Identify which cell holds the provided text, then report its (X, Y) central coordinate. 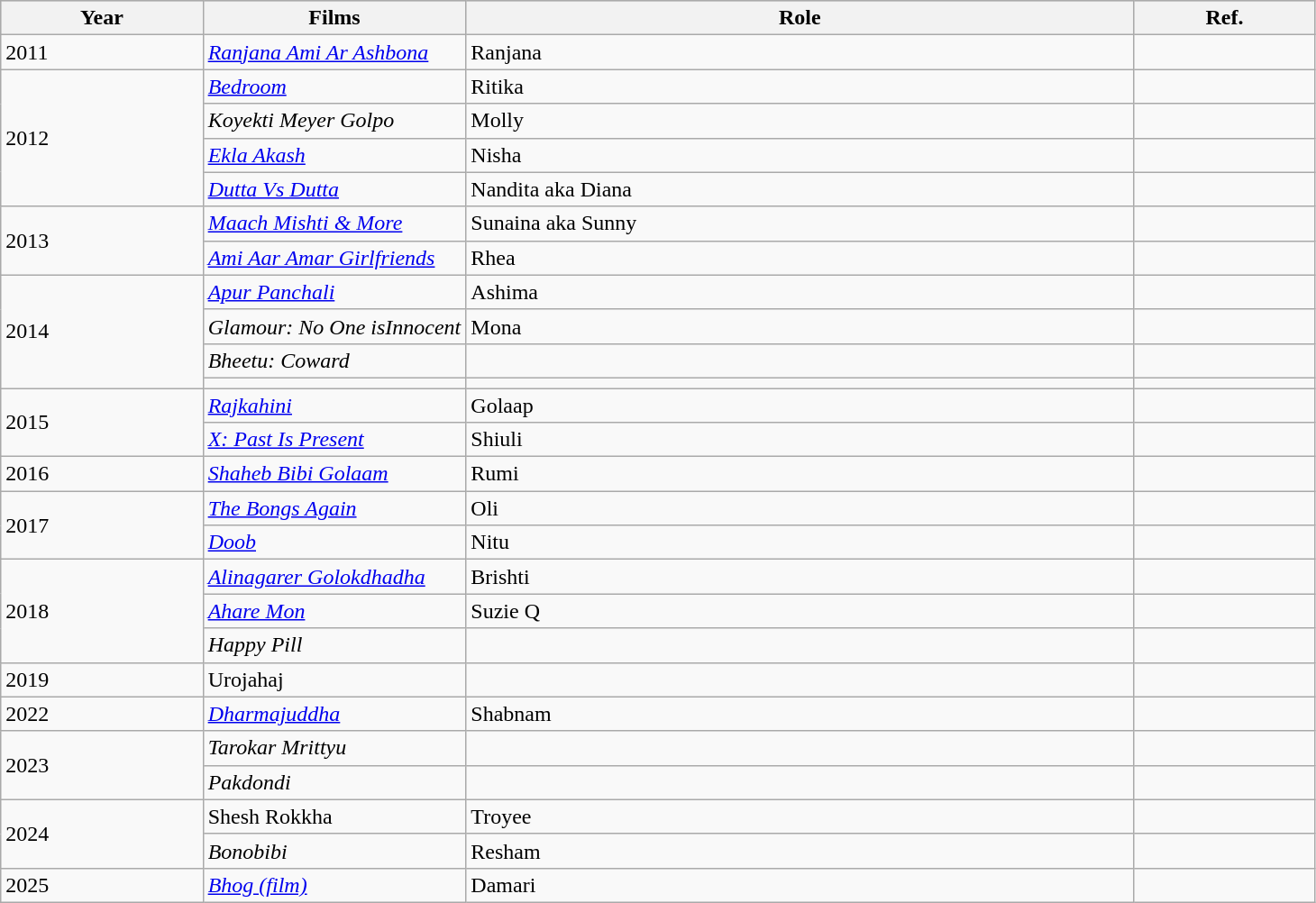
Role (800, 18)
Ami Aar Amar Girlfriends (334, 258)
Happy Pill (334, 645)
Pakdondi (334, 782)
2014 (102, 332)
Troyee (800, 816)
Bhog (film) (334, 885)
Apur Panchali (334, 292)
Films (334, 18)
Urojahaj (334, 680)
Bonobibi (334, 851)
Ranjana Ami Ar Ashbona (334, 52)
Golaap (800, 405)
Suzie Q (800, 611)
Sunaina aka Sunny (800, 223)
Doob (334, 543)
2024 (102, 834)
Shiuli (800, 440)
Ashima (800, 292)
Shesh Rokkha (334, 816)
Glamour: No One isInnocent (334, 326)
X: Past Is Present (334, 440)
Koyekti Meyer Golpo (334, 121)
Shabnam (800, 714)
Shaheb Bibi Golaam (334, 474)
Ritika (800, 87)
2017 (102, 525)
2018 (102, 611)
Tarokar Mrittyu (334, 748)
Oli (800, 508)
Ahare Mon (334, 611)
Rhea (800, 258)
Nitu (800, 543)
2011 (102, 52)
The Bongs Again (334, 508)
2023 (102, 765)
2015 (102, 422)
Molly (800, 121)
2012 (102, 138)
Ref. (1224, 18)
Mona (800, 326)
Ranjana (800, 52)
Resham (800, 851)
Brishti (800, 577)
2013 (102, 241)
Rumi (800, 474)
Ekla Akash (334, 155)
Damari (800, 885)
Bheetu: Coward (334, 360)
2022 (102, 714)
Maach Mishti & More (334, 223)
Dutta Vs Dutta (334, 189)
Rajkahini (334, 405)
2019 (102, 680)
Bedroom (334, 87)
Nisha (800, 155)
Nandita aka Diana (800, 189)
Dharmajuddha (334, 714)
2016 (102, 474)
Year (102, 18)
2025 (102, 885)
Alinagarer Golokdhadha (334, 577)
